From the cell containing the given text, extract its center point as [X, Y] coordinate. 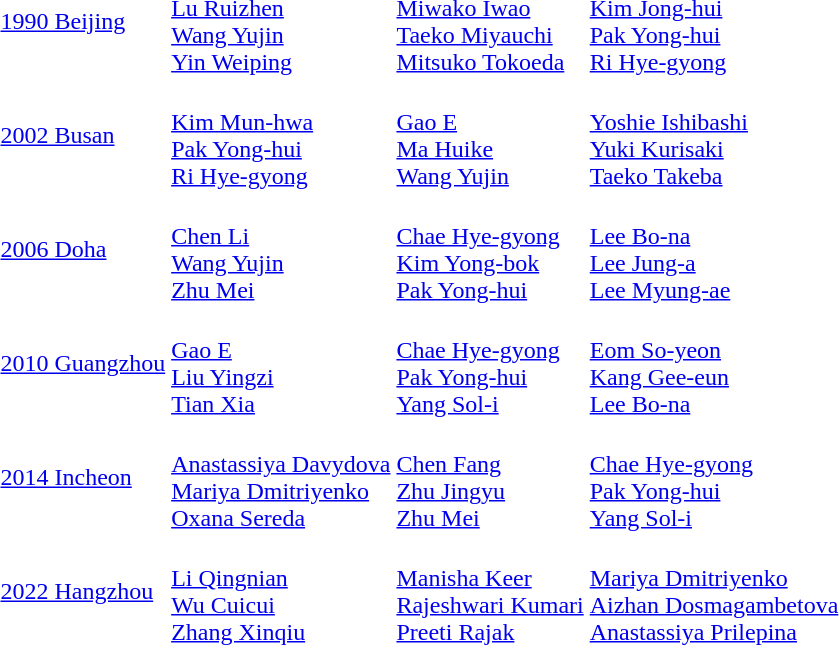
Kim Mun-hwaPak Yong-huiRi Hye-gyong [281, 136]
Anastassiya DavydovaMariya DmitriyenkoOxana Sereda [281, 478]
Chae Hye-gyongPak Yong-huiYang Sol-i [490, 364]
Chen LiWang YujinZhu Mei [281, 250]
Gao ELiu YingziTian Xia [281, 364]
Chae Hye-gyongKim Yong-bokPak Yong-hui [490, 250]
Gao EMa HuikeWang Yujin [490, 136]
Chen FangZhu JingyuZhu Mei [490, 478]
